From the cell containing the given text, extract its center point as (X, Y) coordinate. 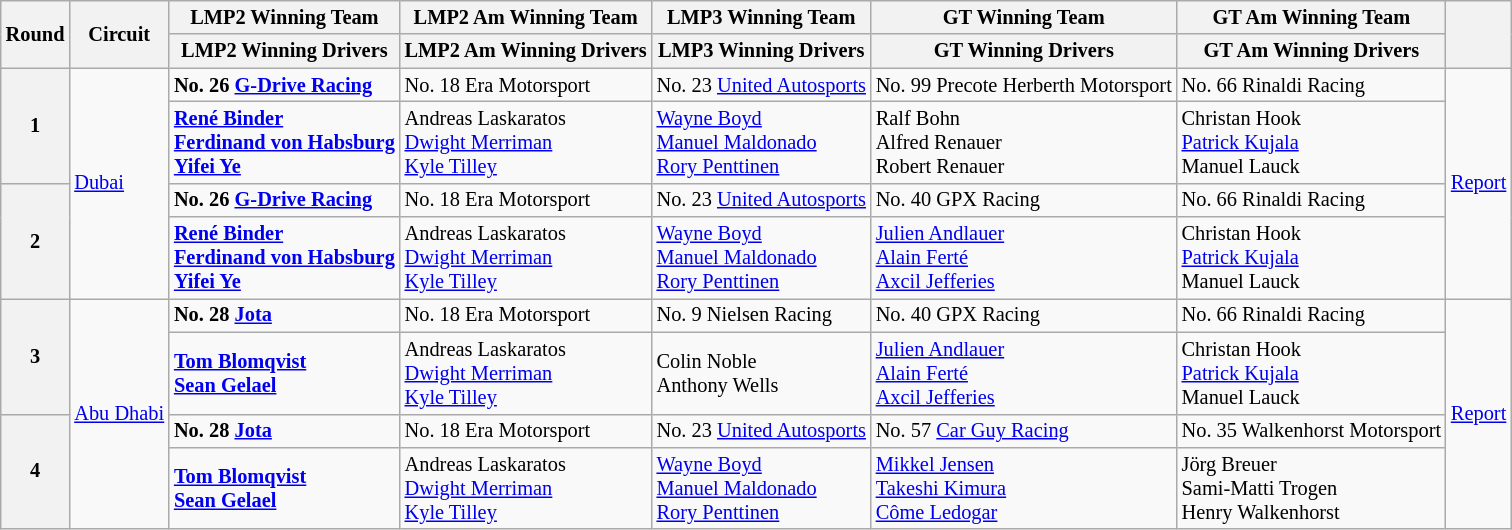
Dubai (119, 184)
4 (36, 472)
3 (36, 356)
GT Am Winning Team (1312, 17)
LMP3 Winning Drivers (762, 51)
GT Winning Team (1024, 17)
GT Am Winning Drivers (1312, 51)
Mikkel Jensen Takeshi Kimura Côme Ledogar (1024, 488)
Ralf Bohn Alfred Renauer Robert Renauer (1024, 142)
Circuit (119, 34)
1 (36, 126)
LMP2 Am Winning Drivers (526, 51)
Jörg Breuer Sami-Matti Trogen Henry Walkenhorst (1312, 488)
No. 57 Car Guy Racing (1024, 431)
LMP3 Winning Team (762, 17)
Abu Dhabi (119, 414)
LMP2 Am Winning Team (526, 17)
2 (36, 240)
No. 9 Nielsen Racing (762, 315)
LMP2 Winning Drivers (284, 51)
Round (36, 34)
LMP2 Winning Team (284, 17)
No. 99 Precote Herberth Motorsport (1024, 85)
Colin Noble Anthony Wells (762, 373)
GT Winning Drivers (1024, 51)
No. 35 Walkenhorst Motorsport (1312, 431)
